Output the [x, y] coordinate of the center of the cell containing the given text.  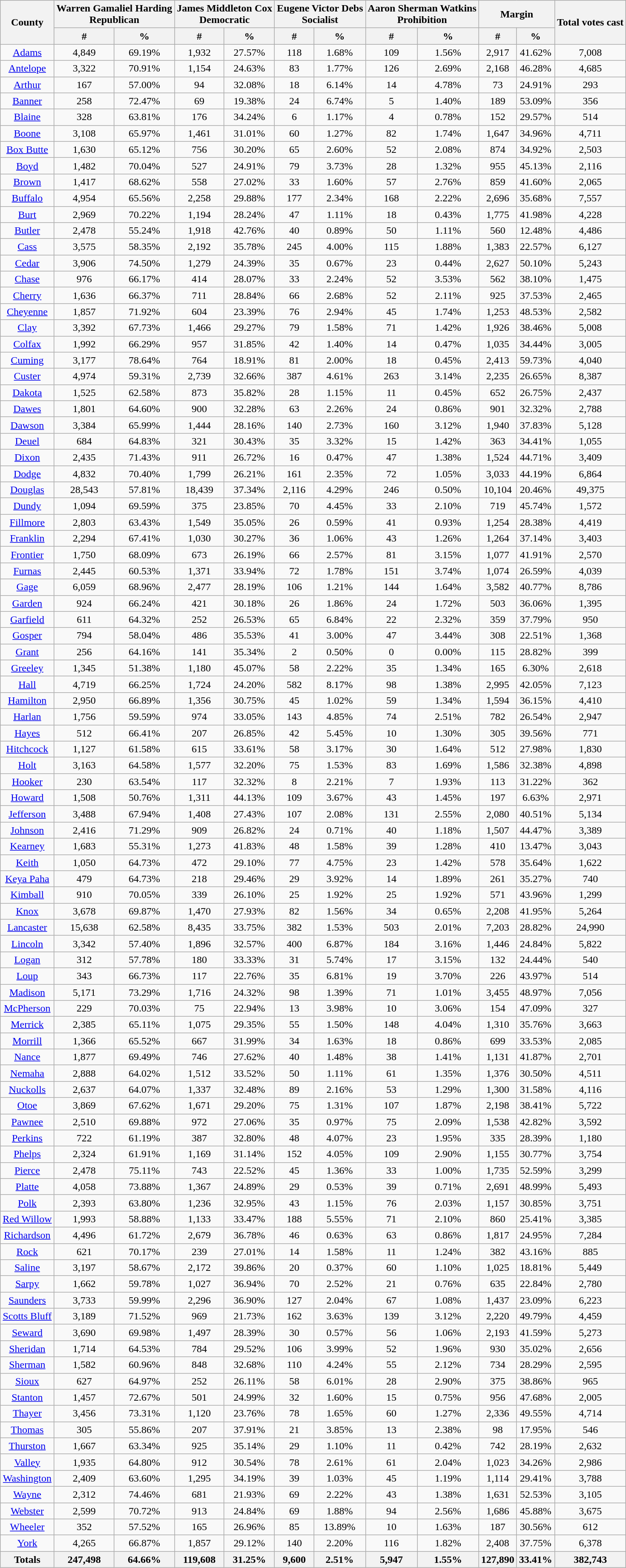
5,493 [590, 1187]
32.57% [249, 943]
1,992 [84, 344]
Gosper [27, 636]
Sherman [27, 1365]
2,986 [590, 1462]
2.11% [448, 295]
69.59% [144, 506]
131 [391, 814]
1.01% [448, 992]
1,133 [199, 1219]
1,538 [497, 1122]
26.85% [249, 733]
1.05% [448, 474]
63.43% [144, 522]
29.46% [249, 879]
22.84% [536, 1284]
33.33% [249, 960]
1.08% [448, 1300]
Saunders [27, 1300]
30.56% [536, 1527]
116 [391, 1543]
2,065 [590, 182]
58.04% [144, 636]
1,300 [497, 1089]
2,788 [590, 409]
4,419 [590, 522]
3,105 [590, 1494]
Sheridan [27, 1349]
24.99% [249, 1397]
2,582 [590, 312]
73 [497, 85]
59.73% [536, 360]
1,817 [497, 1235]
144 [391, 587]
3.00% [340, 636]
1.87% [448, 1106]
36.78% [249, 1235]
2,294 [84, 539]
53 [391, 1089]
Wayne [27, 1494]
6 [294, 117]
68.96% [144, 587]
24.39% [249, 263]
1,077 [497, 555]
1.19% [448, 1478]
Harlan [27, 717]
2,632 [590, 1446]
65.12% [144, 149]
2.73% [340, 425]
1,470 [199, 911]
2.20% [340, 1543]
45.74% [536, 506]
4.61% [340, 376]
1,311 [199, 798]
976 [84, 279]
965 [590, 1381]
Thomas [27, 1430]
69.88% [144, 1122]
1,716 [199, 992]
1,524 [497, 457]
4,974 [84, 376]
6,378 [590, 1543]
1.77% [340, 69]
4.24% [340, 1365]
1,667 [84, 1446]
2,168 [497, 69]
49,375 [590, 490]
Valley [27, 1462]
2.00% [340, 360]
28.38% [536, 522]
4,832 [84, 474]
Sarpy [27, 1284]
6,127 [590, 247]
Dawson [27, 425]
1,254 [497, 522]
56 [391, 1333]
2,656 [590, 1349]
930 [497, 1349]
4,040 [590, 360]
Nuckolls [27, 1089]
560 [497, 231]
472 [199, 863]
118 [294, 52]
8.17% [340, 684]
15,638 [84, 927]
33.75% [249, 927]
70.05% [144, 895]
33.05% [249, 717]
70.03% [144, 1009]
35.34% [249, 652]
699 [497, 1041]
1,549 [199, 522]
61.72% [144, 1235]
33.53% [536, 1041]
3,582 [497, 587]
89 [294, 1089]
28.16% [249, 425]
70.22% [144, 214]
37.83% [536, 425]
1,630 [84, 149]
Polk [27, 1203]
Antelope [27, 69]
Frontier [27, 555]
3,675 [590, 1511]
5,128 [590, 425]
1,830 [590, 749]
45.88% [536, 1511]
141 [199, 652]
2,627 [497, 263]
5,947 [391, 1559]
764 [199, 360]
8,435 [199, 927]
0.67% [340, 263]
32.68% [249, 1365]
771 [590, 733]
Brown [27, 182]
Wheeler [27, 1527]
2,080 [497, 814]
1,279 [199, 263]
Hall [27, 684]
6.01% [340, 1381]
4,496 [84, 1235]
2,393 [84, 1203]
1,367 [199, 1187]
719 [497, 506]
955 [497, 166]
25.41% [536, 1219]
71.52% [144, 1316]
4,898 [590, 765]
66.89% [144, 700]
1,799 [199, 474]
3.92% [340, 879]
71.29% [144, 830]
956 [497, 1397]
2.34% [340, 198]
1,035 [497, 344]
1,295 [199, 1478]
39.56% [536, 733]
3,575 [84, 247]
27.98% [536, 749]
263 [391, 376]
3,163 [84, 765]
139 [391, 1316]
2,192 [199, 247]
66.41% [144, 733]
3.44% [448, 636]
127,890 [497, 1559]
969 [199, 1316]
578 [497, 863]
0.43% [448, 214]
924 [84, 603]
26.11% [249, 1381]
4,459 [590, 1316]
57.52% [144, 1527]
33.47% [249, 1219]
31.22% [536, 782]
Red Willow [27, 1219]
711 [199, 295]
29.41% [536, 1478]
48.99% [536, 1187]
2.56% [448, 1511]
26.54% [536, 717]
64.58% [144, 765]
55.86% [144, 1430]
64.80% [144, 1462]
31.99% [249, 1041]
24.89% [249, 1187]
148 [391, 1025]
32.20% [249, 765]
1,236 [199, 1203]
4.45% [340, 506]
37.75% [536, 1543]
4,116 [590, 1089]
627 [84, 1381]
36.94% [249, 1284]
64.16% [144, 652]
5,243 [590, 263]
66.87% [144, 1543]
2,435 [84, 457]
Holt [27, 765]
1,337 [199, 1089]
37.53% [536, 295]
30.77% [536, 1154]
Douglas [27, 490]
5,273 [590, 1333]
0.42% [448, 1446]
21.73% [249, 1316]
2.61% [340, 1462]
Arthur [27, 85]
912 [199, 1462]
132 [497, 960]
1,622 [590, 863]
36.90% [249, 1300]
26.21% [249, 474]
2,409 [84, 1478]
339 [199, 895]
34.24% [249, 117]
42.82% [536, 1122]
2,416 [84, 830]
4,511 [590, 1073]
Lancaster [27, 927]
70.40% [144, 474]
35.68% [536, 198]
2.94% [340, 312]
1,735 [497, 1170]
59.99% [144, 1300]
35.14% [249, 1446]
2,445 [84, 571]
30.27% [249, 539]
Richardson [27, 1235]
Dawes [27, 409]
1,662 [84, 1284]
29.52% [249, 1349]
3,754 [590, 1154]
5,264 [590, 911]
77 [294, 863]
55.24% [144, 231]
28,543 [84, 490]
0.97% [340, 1122]
Otoe [27, 1106]
6,059 [84, 587]
743 [199, 1170]
848 [199, 1365]
Total votes cast [590, 22]
1,932 [199, 52]
24.32% [249, 992]
2.55% [448, 814]
38 [391, 1057]
1,512 [199, 1073]
32.28% [249, 409]
Logan [27, 960]
26.82% [249, 830]
85 [294, 1527]
Dakota [27, 393]
1,345 [84, 668]
1,356 [199, 700]
22.76% [249, 976]
3,299 [590, 1170]
910 [84, 895]
143 [294, 717]
24.63% [249, 69]
44.47% [536, 830]
35.82% [249, 393]
1.68% [340, 52]
479 [84, 879]
3,322 [84, 69]
45.13% [536, 166]
57.78% [144, 960]
1,074 [497, 571]
57.81% [144, 490]
34.26% [536, 1462]
1.02% [340, 700]
Morrill [27, 1041]
1.72% [448, 603]
1.50% [340, 1025]
1.78% [340, 571]
6,864 [590, 474]
31.58% [536, 1089]
35.53% [249, 636]
68.62% [144, 182]
43.96% [536, 895]
27.93% [249, 911]
50.10% [536, 263]
3,906 [84, 263]
70.17% [144, 1251]
229 [84, 1009]
4.00% [340, 247]
4,228 [590, 214]
32.08% [249, 85]
1,027 [199, 1284]
3.17% [340, 749]
2,637 [84, 1089]
33.94% [249, 571]
74.50% [144, 263]
1.82% [448, 1543]
1,299 [590, 895]
44.19% [536, 474]
2,437 [590, 393]
2,312 [84, 1494]
2,385 [84, 1025]
19.38% [249, 101]
Nemaha [27, 1073]
740 [590, 879]
3.53% [448, 279]
2,413 [497, 360]
382,743 [590, 1559]
1,631 [497, 1494]
5,449 [590, 1268]
2.03% [448, 1203]
32 [294, 1397]
2.09% [448, 1122]
1,918 [199, 231]
67.62% [144, 1106]
2.52% [340, 1284]
29.20% [249, 1106]
Hooker [27, 782]
1,154 [199, 69]
Box Butte [27, 149]
1,264 [497, 539]
1.00% [448, 1170]
1,368 [590, 636]
64.53% [144, 1349]
26.59% [536, 571]
3,389 [590, 830]
28.84% [249, 295]
Madison [27, 992]
22.94% [249, 1009]
974 [199, 717]
414 [199, 279]
27.57% [249, 52]
245 [294, 247]
950 [590, 619]
30.85% [536, 1203]
1,273 [199, 846]
73.29% [144, 992]
Washington [27, 1478]
1,169 [199, 1154]
51.38% [144, 668]
13.89% [340, 1527]
1,507 [497, 830]
2.12% [448, 1365]
1,686 [497, 1511]
5,008 [590, 328]
24.44% [536, 960]
571 [497, 895]
6.63% [536, 798]
327 [590, 1009]
1,940 [497, 425]
3,384 [84, 425]
756 [199, 149]
168 [391, 198]
900 [199, 409]
3.70% [448, 976]
McPherson [27, 1009]
38.86% [536, 1381]
1.95% [448, 1138]
562 [497, 279]
Dodge [27, 474]
1.96% [448, 1349]
Scotts Bluff [27, 1316]
308 [497, 636]
Thayer [27, 1413]
1,582 [84, 1365]
Keith [27, 863]
66.29% [144, 344]
1,194 [199, 214]
2,595 [590, 1365]
2,701 [590, 1057]
1.41% [448, 1057]
31.85% [249, 344]
0.93% [448, 522]
218 [199, 879]
53.09% [536, 101]
3,033 [497, 474]
2,258 [199, 198]
4.04% [448, 1025]
1.69% [448, 765]
911 [199, 457]
226 [497, 976]
6,223 [590, 1300]
69.49% [144, 1057]
31.01% [249, 133]
3,663 [590, 1025]
66.73% [144, 976]
12.48% [536, 231]
24.20% [249, 684]
1,775 [497, 214]
162 [294, 1316]
3.14% [448, 376]
37.14% [536, 539]
189 [497, 101]
1,577 [199, 765]
1,935 [84, 1462]
5,134 [590, 814]
742 [497, 1446]
30.20% [249, 149]
71.92% [144, 312]
35.02% [536, 1349]
0.78% [448, 117]
5.45% [340, 733]
3,108 [84, 133]
65.99% [144, 425]
6.84% [340, 619]
188 [294, 1219]
2.32% [448, 619]
5 [391, 101]
32.95% [249, 1203]
2,950 [84, 700]
2,172 [199, 1268]
66.37% [144, 295]
154 [497, 1009]
41.83% [249, 846]
Cherry [27, 295]
400 [294, 943]
York [27, 1543]
Keya Paha [27, 879]
42.76% [249, 231]
55.31% [144, 846]
27.01% [249, 1251]
16 [294, 457]
Buffalo [27, 198]
3,385 [590, 1219]
Nance [27, 1057]
611 [84, 619]
1,444 [199, 425]
3,189 [84, 1316]
184 [391, 943]
26.72% [249, 457]
2,995 [497, 684]
66.25% [144, 684]
47.09% [536, 1009]
1,801 [84, 409]
2.16% [340, 1089]
30.43% [249, 441]
3,690 [84, 1333]
2,696 [497, 198]
Gage [27, 587]
34.19% [249, 1478]
2,408 [497, 1543]
17.95% [536, 1430]
52.53% [536, 1494]
681 [199, 1494]
1,408 [199, 814]
47.68% [536, 1397]
34.96% [536, 133]
30.18% [249, 603]
1.32% [448, 166]
667 [199, 1041]
3,592 [590, 1122]
4,265 [84, 1543]
2.68% [340, 295]
0.53% [340, 1187]
7,123 [590, 684]
9,600 [294, 1559]
45.07% [249, 668]
5.74% [340, 960]
2.60% [340, 149]
Adams [27, 52]
Dundy [27, 506]
7,203 [497, 927]
6.81% [340, 976]
2,198 [497, 1106]
2,477 [199, 587]
73.31% [144, 1413]
2.24% [340, 279]
2,917 [497, 52]
48.53% [536, 312]
26.65% [536, 376]
4.07% [340, 1138]
70.04% [144, 166]
119,608 [199, 1559]
23.39% [249, 312]
1,756 [84, 717]
68.09% [144, 555]
1.31% [340, 1106]
7,284 [590, 1235]
1,683 [84, 846]
29.12% [249, 1543]
57 [391, 182]
Greeley [27, 668]
2,971 [590, 798]
3,488 [84, 814]
Butler [27, 231]
784 [199, 1349]
722 [84, 1138]
1,310 [497, 1025]
1,131 [497, 1057]
5,722 [590, 1106]
33.52% [249, 1073]
64.60% [144, 409]
39.86% [249, 1268]
673 [199, 555]
3.06% [448, 1009]
61.58% [144, 749]
Sioux [27, 1381]
1,114 [497, 1478]
32.66% [249, 376]
3.74% [448, 571]
35.27% [536, 879]
151 [391, 571]
0.65% [448, 911]
Cass [27, 247]
1,724 [199, 684]
4,711 [590, 133]
652 [497, 393]
2,969 [84, 214]
41.91% [536, 555]
66.17% [144, 279]
35.76% [536, 1025]
4.85% [340, 717]
21.93% [249, 1494]
18.91% [249, 360]
1,896 [199, 943]
4 [391, 117]
1.18% [448, 830]
1,376 [497, 1073]
0.00% [448, 652]
57.00% [144, 85]
352 [84, 1527]
4,685 [590, 69]
746 [199, 1057]
46.28% [536, 69]
County [27, 22]
2,570 [590, 555]
410 [497, 846]
246 [391, 490]
0.57% [340, 1333]
1,466 [199, 328]
2.57% [340, 555]
70.91% [144, 69]
43.97% [536, 976]
615 [199, 749]
59.31% [144, 376]
5,171 [84, 992]
41.62% [536, 52]
41.60% [536, 182]
40.77% [536, 587]
180 [199, 960]
27.62% [249, 1057]
63.60% [144, 1478]
64.32% [144, 619]
61.19% [144, 1138]
1.45% [448, 798]
30.50% [536, 1073]
69.87% [144, 911]
63.34% [144, 1446]
1,437 [497, 1300]
343 [84, 976]
2,324 [84, 1154]
2.38% [448, 1430]
1,586 [497, 765]
874 [497, 149]
2,503 [590, 149]
4,410 [590, 700]
65.52% [144, 1041]
35.64% [536, 863]
49.55% [536, 1413]
501 [199, 1397]
126 [391, 69]
1,094 [84, 506]
37.79% [536, 619]
Cheyenne [27, 312]
67.94% [144, 814]
29.10% [249, 863]
58.35% [144, 247]
Garden [27, 603]
24,990 [590, 927]
859 [497, 182]
5.55% [340, 1219]
558 [199, 182]
230 [84, 782]
3.32% [340, 441]
2,510 [84, 1122]
Margin [517, 14]
Hamilton [27, 700]
23.76% [249, 1413]
1,371 [199, 571]
1,671 [199, 1106]
20.46% [536, 490]
421 [199, 603]
41.95% [536, 911]
31.14% [249, 1154]
1.24% [448, 1251]
335 [497, 1138]
4,849 [84, 52]
4,039 [590, 571]
29.27% [249, 328]
67.41% [144, 539]
110 [294, 1365]
28.24% [249, 214]
Boyd [27, 166]
Boone [27, 133]
4.29% [340, 490]
684 [84, 441]
2,780 [590, 1284]
28.07% [249, 279]
36 [294, 539]
59 [391, 700]
161 [294, 474]
Phelps [27, 1154]
17 [391, 960]
2,947 [590, 717]
64.02% [144, 1073]
1.93% [448, 782]
Fillmore [27, 522]
1.36% [340, 1170]
31 [294, 960]
26.53% [249, 619]
48.97% [536, 992]
1,572 [590, 506]
4.78% [448, 85]
18.81% [536, 1268]
1.21% [340, 587]
1,594 [497, 700]
2 [294, 652]
782 [497, 717]
1,508 [84, 798]
1,475 [590, 279]
1,446 [497, 943]
66.24% [144, 603]
43.16% [536, 1251]
3,043 [590, 846]
67.73% [144, 328]
1.86% [340, 603]
1,366 [84, 1041]
293 [590, 85]
2,739 [199, 376]
58.67% [144, 1268]
34.92% [536, 149]
540 [590, 960]
1,926 [497, 328]
64.97% [144, 1381]
75.11% [144, 1170]
3,197 [84, 1268]
2,599 [84, 1511]
13.47% [536, 846]
239 [199, 1251]
6.87% [340, 943]
1.89% [448, 879]
30.54% [249, 1462]
65.56% [144, 198]
3,403 [590, 539]
Rock [27, 1251]
46 [294, 1235]
Seward [27, 1333]
7 [391, 782]
37.91% [249, 1430]
41.59% [536, 1333]
8,786 [590, 587]
612 [590, 1527]
Colfax [27, 344]
26.96% [249, 1527]
873 [199, 393]
972 [199, 1122]
5,822 [590, 943]
Grant [27, 652]
Kimball [27, 895]
Jefferson [27, 814]
1,050 [84, 863]
1,395 [590, 603]
29.88% [249, 198]
0.44% [448, 263]
38.10% [536, 279]
6.74% [340, 101]
2,336 [497, 1413]
22.52% [249, 1170]
40.51% [536, 814]
Merrick [27, 1025]
2,220 [497, 1316]
4.05% [340, 1154]
1,714 [84, 1349]
2,888 [84, 1073]
261 [497, 879]
3.99% [340, 1349]
73.88% [144, 1187]
1,253 [497, 312]
321 [199, 441]
Hitchcock [27, 749]
Franklin [27, 539]
Aaron Sherman WatkinsProhibition [422, 14]
Howard [27, 798]
901 [497, 409]
67 [391, 1300]
3,733 [84, 1300]
72.47% [144, 101]
0.59% [340, 522]
2,465 [590, 295]
Platte [27, 1187]
74 [391, 717]
61.91% [144, 1154]
2.76% [448, 182]
10,104 [497, 490]
44.71% [536, 457]
1,120 [199, 1413]
59.59% [144, 717]
Perkins [27, 1138]
65.11% [144, 1025]
20 [294, 1268]
32.48% [249, 1089]
486 [199, 636]
0 [391, 652]
63.54% [144, 782]
1,482 [84, 166]
Totals [27, 1559]
1,155 [497, 1154]
127 [294, 1300]
49.79% [536, 1316]
913 [199, 1511]
1,497 [199, 1333]
2,208 [497, 911]
Deuel [27, 441]
58.88% [144, 1219]
Pierce [27, 1170]
3,392 [84, 328]
3.85% [340, 1430]
Stanton [27, 1397]
Saline [27, 1268]
69.98% [144, 1333]
1,993 [84, 1219]
635 [497, 1284]
4,486 [590, 231]
734 [497, 1365]
177 [294, 198]
2,296 [199, 1300]
3,456 [84, 1413]
32.38% [536, 765]
4,058 [84, 1187]
2,679 [199, 1235]
64.83% [144, 441]
187 [497, 1527]
258 [84, 101]
30.75% [249, 700]
3.16% [448, 943]
2,618 [590, 668]
Garfield [27, 619]
34.41% [536, 441]
1.29% [448, 1089]
57.40% [144, 943]
23.09% [536, 1300]
23.85% [249, 506]
18,439 [199, 490]
1.30% [448, 733]
8,387 [590, 376]
Hayes [27, 733]
34.44% [536, 344]
621 [84, 1251]
52.59% [536, 1170]
Cuming [27, 360]
42.05% [536, 684]
247,498 [84, 1559]
26.10% [249, 895]
359 [497, 619]
4,714 [590, 1413]
3,678 [84, 911]
Furnas [27, 571]
70.72% [144, 1511]
197 [497, 798]
3.98% [340, 1009]
4.75% [340, 863]
0.37% [340, 1268]
27.43% [249, 814]
328 [84, 117]
Chase [27, 279]
362 [590, 782]
3.73% [340, 166]
38.46% [536, 328]
3,788 [590, 1478]
1.17% [340, 117]
Dixon [27, 457]
44.13% [249, 798]
909 [199, 830]
26.75% [536, 393]
2.01% [448, 927]
3.63% [340, 1316]
Johnson [27, 830]
19 [391, 976]
22.57% [536, 247]
41.87% [536, 1057]
0.76% [448, 1284]
Clay [27, 328]
41.98% [536, 214]
Custer [27, 376]
Loup [27, 976]
60.96% [144, 1365]
176 [199, 117]
1.65% [340, 1413]
28.29% [536, 1365]
James Middleton CoxDemocratic [225, 14]
6.14% [340, 85]
Eugene Victor DebsSocialist [320, 14]
24.95% [536, 1235]
Cedar [27, 263]
27.02% [249, 182]
74.46% [144, 1494]
1.55% [448, 1559]
27.06% [249, 1122]
22 [391, 619]
1,157 [497, 1203]
1,023 [497, 1462]
3,869 [84, 1106]
1.35% [448, 1073]
22.51% [536, 636]
1,750 [84, 555]
3,409 [590, 457]
29.57% [536, 117]
160 [391, 425]
35.05% [249, 522]
Blaine [27, 117]
3,342 [84, 943]
72.67% [144, 1397]
Warren Gamaliel HardingRepublican [114, 14]
3,455 [497, 992]
2.35% [340, 474]
3,177 [84, 360]
Lincoln [27, 943]
26.19% [249, 555]
33.41% [536, 1559]
527 [199, 166]
50.76% [144, 798]
3,751 [590, 1203]
582 [294, 684]
71.43% [144, 457]
38.41% [536, 1106]
1,127 [84, 749]
1,383 [497, 247]
2,235 [497, 376]
794 [84, 636]
3,005 [590, 344]
8 [294, 782]
0.75% [448, 1397]
2,193 [497, 1333]
113 [497, 782]
1.26% [448, 539]
356 [590, 101]
Thurston [27, 1446]
167 [84, 85]
36.15% [536, 700]
1,457 [84, 1397]
64.07% [144, 1089]
31.25% [249, 1559]
2,691 [497, 1187]
4,954 [84, 198]
35.78% [249, 247]
2.26% [340, 409]
1.48% [340, 1057]
1,025 [497, 1268]
64.66% [144, 1559]
69.19% [144, 52]
4,719 [84, 684]
32.80% [249, 1138]
1.39% [340, 992]
Burt [27, 214]
2,005 [590, 1397]
36.06% [536, 603]
1,417 [84, 182]
399 [590, 652]
256 [84, 652]
63.80% [144, 1203]
2.21% [340, 782]
1,877 [84, 1057]
1,030 [199, 539]
1,461 [199, 133]
2,803 [84, 522]
1,525 [84, 393]
60.53% [144, 571]
7,008 [590, 52]
3.67% [340, 798]
2.69% [448, 69]
Knox [27, 911]
7,557 [590, 198]
0.63% [340, 1235]
0.89% [340, 231]
1.03% [340, 1478]
Kearney [27, 846]
1.28% [448, 846]
33.61% [249, 749]
860 [497, 1219]
63.81% [144, 117]
78.64% [144, 360]
6.30% [536, 668]
Pawnee [27, 1122]
2,085 [590, 1041]
1,636 [84, 295]
59.78% [144, 1284]
Banner [27, 101]
Webster [27, 1511]
37.34% [249, 490]
363 [497, 441]
1,055 [590, 441]
957 [199, 344]
546 [590, 1430]
65.97% [144, 133]
7,056 [590, 992]
312 [84, 960]
1,647 [497, 133]
29.35% [249, 1025]
885 [590, 1251]
1,075 [199, 1025]
604 [199, 312]
